From the cell containing the given text, extract its center point as (x, y) coordinate. 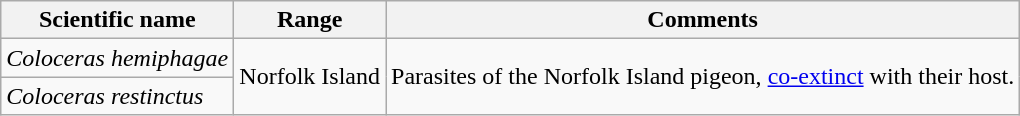
Parasites of the Norfolk Island pigeon, co-extinct with their host. (703, 77)
Coloceras restinctus (118, 96)
Scientific name (118, 20)
Range (310, 20)
Norfolk Island (310, 77)
Coloceras hemiphagae (118, 58)
Comments (703, 20)
